Determine the [X, Y] coordinate at the center of the cell enclosing the given text.  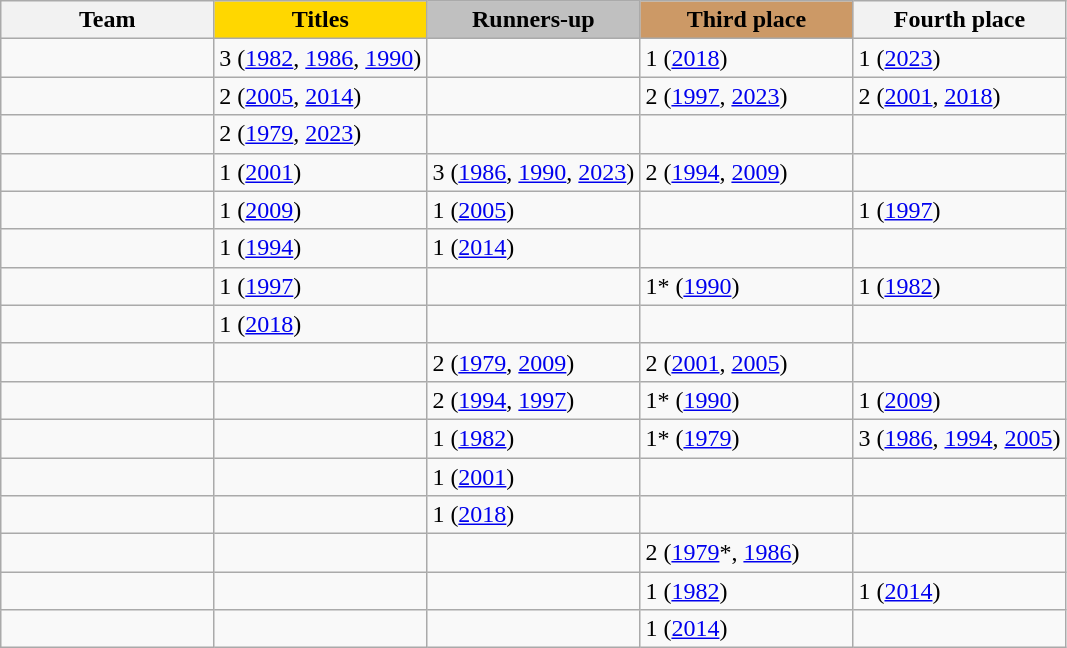
1 (2005) [534, 210]
Fourth place [960, 20]
2 (1994, 1997) [534, 400]
2 (1994, 2009) [746, 172]
2 (1997, 2023) [746, 96]
2 (1979, 2023) [320, 134]
Runners-up [534, 20]
2 (2005, 2014) [320, 96]
Third place [746, 20]
3 (1986, 1994, 2005) [960, 438]
1* (1979) [746, 438]
Titles [320, 20]
2 (2001, 2005) [746, 362]
2 (1979, 2009) [534, 362]
2 (2001, 2018) [960, 96]
2 (1979*, 1986) [746, 553]
3 (1982, 1986, 1990) [320, 58]
3 (1986, 1990, 2023) [534, 172]
1 (2023) [960, 58]
Team [108, 20]
1 (1994) [320, 248]
